From the cell containing the given text, extract its center point as (X, Y) coordinate. 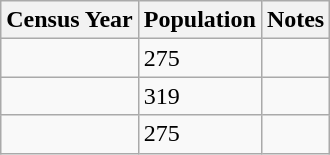
Census Year (70, 20)
319 (200, 96)
Notes (295, 20)
Population (200, 20)
